Locate the cell with the specified text and output its (X, Y) center coordinate. 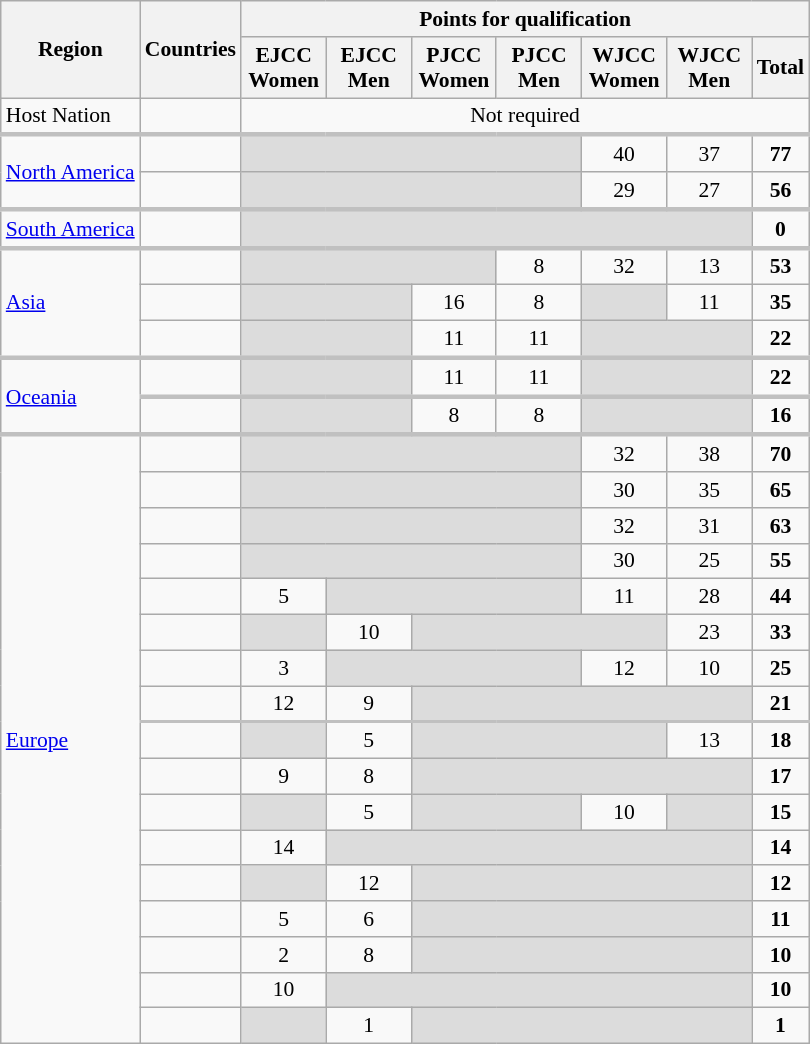
40 (624, 154)
44 (780, 597)
EJCC Men (368, 68)
Oceania (70, 396)
15 (780, 812)
17 (780, 777)
WJCC Men (710, 68)
63 (780, 526)
29 (624, 190)
Region (70, 50)
Not required (525, 116)
21 (780, 704)
PJCC Women (454, 68)
18 (780, 740)
EJCC Women (284, 68)
Points for qualification (525, 19)
Asia (70, 303)
PJCC Men (538, 68)
Countries (190, 50)
6 (368, 919)
Total (780, 68)
3 (284, 668)
65 (780, 490)
56 (780, 190)
37 (710, 154)
North America (70, 172)
0 (780, 228)
31 (710, 526)
33 (780, 633)
23 (710, 633)
77 (780, 154)
Europe (70, 740)
South America (70, 228)
55 (780, 561)
38 (710, 454)
70 (780, 454)
27 (710, 190)
53 (780, 266)
WJCC Women (624, 68)
2 (284, 955)
28 (710, 597)
Host Nation (70, 116)
